Search for the cell housing the specified text and yield its (X, Y) center coordinate. 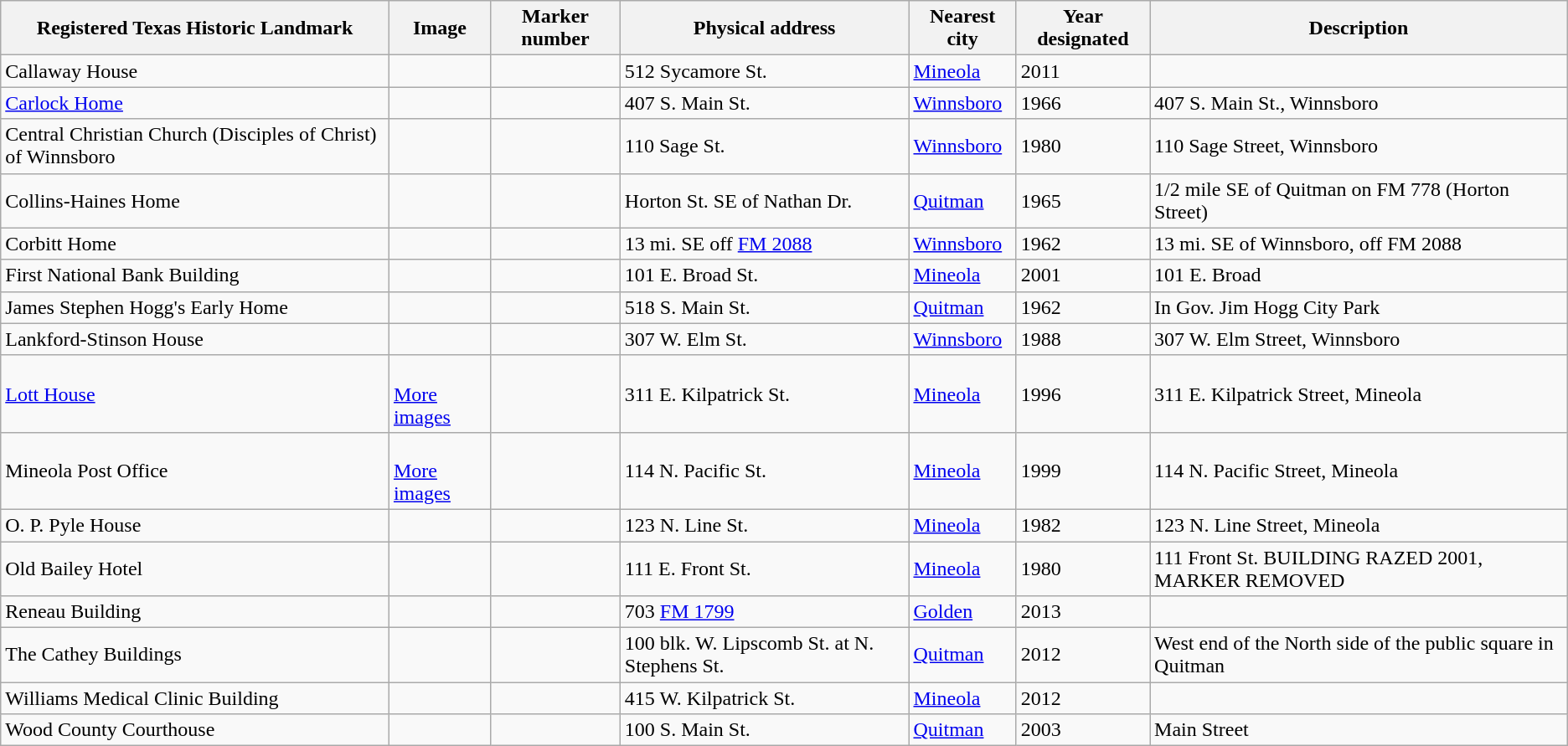
307 W. Elm Street, Winnsboro (1359, 339)
Old Bailey Hotel (195, 568)
Year designated (1082, 28)
512 Sycamore St. (764, 71)
407 S. Main St., Winnsboro (1359, 103)
Physical address (764, 28)
1/2 mile SE of Quitman on FM 778 (Horton Street) (1359, 201)
110 Sage St. (764, 146)
123 N. Line St. (764, 525)
West end of the North side of the public square in Quitman (1359, 655)
311 E. Kilpatrick St. (764, 394)
Registered Texas Historic Landmark (195, 28)
1965 (1082, 201)
307 W. Elm St. (764, 339)
2013 (1082, 612)
111 E. Front St. (764, 568)
Marker number (556, 28)
The Cathey Buildings (195, 655)
O. P. Pyle House (195, 525)
111 Front St. BUILDING RAZED 2001, MARKER REMOVED (1359, 568)
415 W. Kilpatrick St. (764, 698)
2003 (1082, 730)
13 mi. SE of Winnsboro, off FM 2088 (1359, 244)
110 Sage Street, Winnsboro (1359, 146)
407 S. Main St. (764, 103)
Wood County Courthouse (195, 730)
In Gov. Jim Hogg City Park (1359, 307)
311 E. Kilpatrick Street, Mineola (1359, 394)
101 E. Broad (1359, 275)
1996 (1082, 394)
2011 (1082, 71)
James Stephen Hogg's Early Home (195, 307)
101 E. Broad St. (764, 275)
Reneau Building (195, 612)
123 N. Line Street, Mineola (1359, 525)
13 mi. SE off FM 2088 (764, 244)
114 N. Pacific St. (764, 471)
First National Bank Building (195, 275)
Mineola Post Office (195, 471)
Corbitt Home (195, 244)
Description (1359, 28)
Image (439, 28)
Main Street (1359, 730)
2001 (1082, 275)
Carlock Home (195, 103)
1982 (1082, 525)
1966 (1082, 103)
Williams Medical Clinic Building (195, 698)
Collins-Haines Home (195, 201)
100 blk. W. Lipscomb St. at N. Stephens St. (764, 655)
Horton St. SE of Nathan Dr. (764, 201)
1988 (1082, 339)
100 S. Main St. (764, 730)
Central Christian Church (Disciples of Christ) of Winnsboro (195, 146)
703 FM 1799 (764, 612)
Golden (962, 612)
Lott House (195, 394)
1999 (1082, 471)
Callaway House (195, 71)
114 N. Pacific Street, Mineola (1359, 471)
Nearest city (962, 28)
Lankford-Stinson House (195, 339)
518 S. Main St. (764, 307)
